Determine the (x, y) coordinate at the center of the cell enclosing the given text.  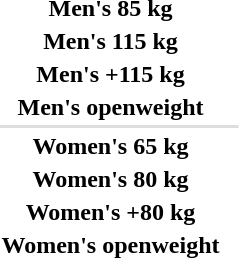
Women's 80 kg (110, 179)
Men's +115 kg (110, 74)
Men's openweight (110, 107)
Men's 115 kg (110, 41)
Women's 65 kg (110, 146)
Women's +80 kg (110, 212)
